For the text-containing cell, return its midpoint in [x, y] coordinate format. 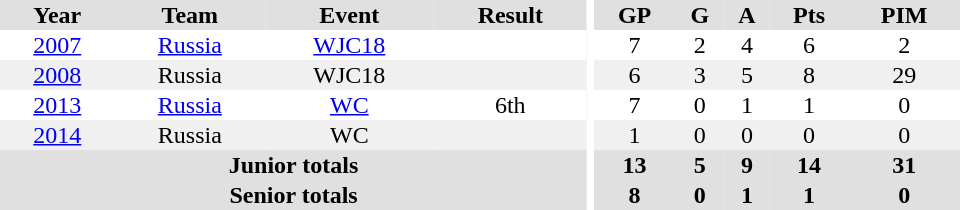
3 [700, 75]
9 [747, 165]
Senior totals [294, 195]
Result [511, 15]
Junior totals [294, 165]
G [700, 15]
13 [635, 165]
14 [810, 165]
Event [349, 15]
4 [747, 45]
2013 [58, 105]
2007 [58, 45]
6th [511, 105]
PIM [904, 15]
29 [904, 75]
Team [190, 15]
GP [635, 15]
Year [58, 15]
A [747, 15]
2014 [58, 135]
Pts [810, 15]
2008 [58, 75]
31 [904, 165]
